Output the (x, y) coordinate of the center of the cell containing the given text.  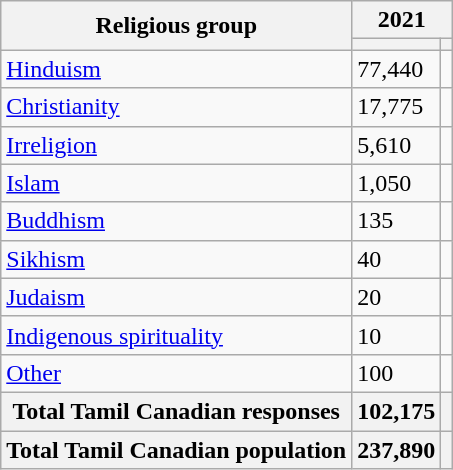
237,890 (396, 449)
Sikhism (176, 259)
102,175 (396, 411)
20 (396, 297)
Irreligion (176, 145)
2021 (402, 20)
Buddhism (176, 221)
10 (396, 335)
Indigenous spirituality (176, 335)
Religious group (176, 26)
Islam (176, 183)
77,440 (396, 69)
135 (396, 221)
Other (176, 373)
Christianity (176, 107)
5,610 (396, 145)
Hinduism (176, 69)
40 (396, 259)
Total Tamil Canadian population (176, 449)
100 (396, 373)
Judaism (176, 297)
Total Tamil Canadian responses (176, 411)
1,050 (396, 183)
17,775 (396, 107)
